Capture the cell that displays the provided text and extract its [x, y] central coordinate. 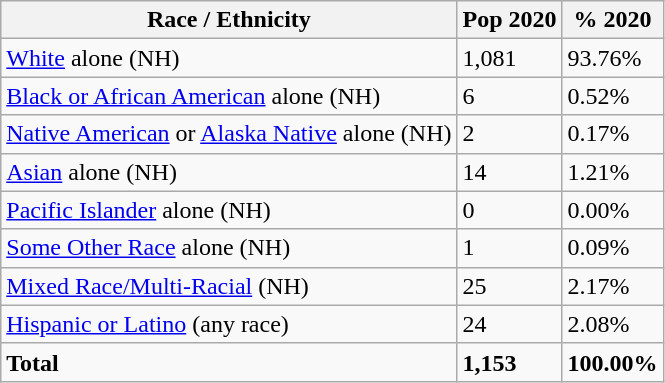
Pacific Islander alone (NH) [229, 210]
Total [229, 362]
Asian alone (NH) [229, 172]
Some Other Race alone (NH) [229, 248]
2.08% [612, 324]
24 [510, 324]
1,153 [510, 362]
6 [510, 96]
0.00% [612, 210]
0 [510, 210]
Race / Ethnicity [229, 20]
Hispanic or Latino (any race) [229, 324]
% 2020 [612, 20]
0.09% [612, 248]
Black or African American alone (NH) [229, 96]
Pop 2020 [510, 20]
1,081 [510, 58]
Native American or Alaska Native alone (NH) [229, 134]
2.17% [612, 286]
100.00% [612, 362]
1.21% [612, 172]
25 [510, 286]
Mixed Race/Multi-Racial (NH) [229, 286]
2 [510, 134]
1 [510, 248]
0.17% [612, 134]
0.52% [612, 96]
14 [510, 172]
White alone (NH) [229, 58]
93.76% [612, 58]
